Provide the (X, Y) coordinate of the cell's center where the given text is located.  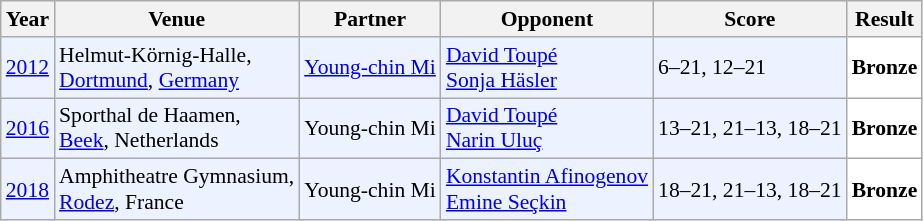
2012 (28, 68)
Partner (370, 19)
18–21, 21–13, 18–21 (750, 190)
6–21, 12–21 (750, 68)
David Toupé Sonja Häsler (547, 68)
Opponent (547, 19)
Helmut-Körnig-Halle,Dortmund, Germany (176, 68)
Sporthal de Haamen,Beek, Netherlands (176, 128)
Konstantin Afinogenov Emine Seçkin (547, 190)
Amphitheatre Gymnasium,Rodez, France (176, 190)
Result (885, 19)
Venue (176, 19)
Score (750, 19)
2018 (28, 190)
David Toupé Narin Uluç (547, 128)
2016 (28, 128)
Year (28, 19)
13–21, 21–13, 18–21 (750, 128)
